Identify which cell holds the provided text, then report its [X, Y] central coordinate. 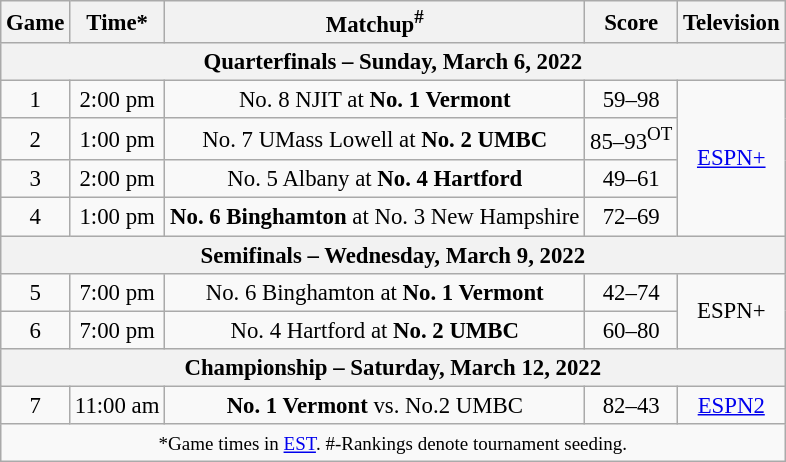
Semifinals – Wednesday, March 9, 2022 [393, 255]
Time* [118, 22]
2 [36, 139]
4 [36, 217]
ESPN2 [732, 405]
Matchup# [375, 22]
Score [632, 22]
49–61 [632, 179]
42–74 [632, 292]
85–93OT [632, 139]
Championship – Saturday, March 12, 2022 [393, 367]
1 [36, 100]
7 [36, 405]
82–43 [632, 405]
No. 6 Binghamton at No. 1 Vermont [375, 292]
No. 8 NJIT at No. 1 Vermont [375, 100]
11:00 am [118, 405]
No. 6 Binghamton at No. 3 New Hampshire [375, 217]
72–69 [632, 217]
No. 5 Albany at No. 4 Hartford [375, 179]
Game [36, 22]
*Game times in EST. #-Rankings denote tournament seeding. [393, 443]
59–98 [632, 100]
6 [36, 330]
60–80 [632, 330]
Quarterfinals – Sunday, March 6, 2022 [393, 62]
No. 1 Vermont vs. No.2 UMBC [375, 405]
Television [732, 22]
5 [36, 292]
3 [36, 179]
No. 7 UMass Lowell at No. 2 UMBC [375, 139]
No. 4 Hartford at No. 2 UMBC [375, 330]
